Return the [X, Y] coordinate for the center point of the cell that contains the specified text.  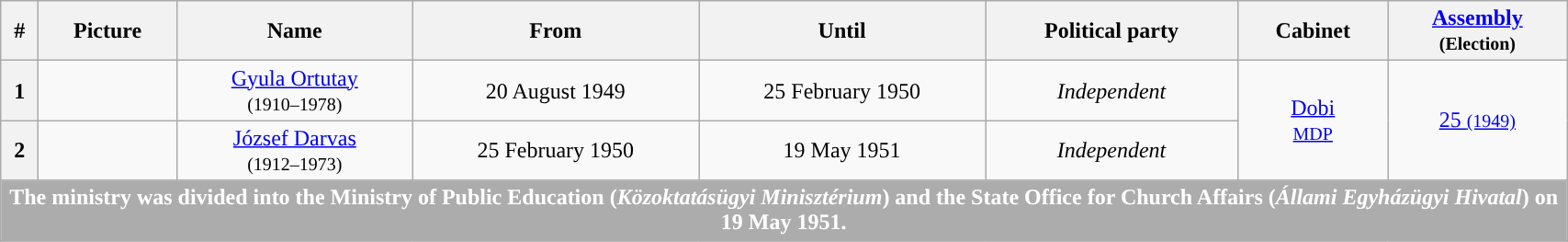
20 August 1949 [556, 90]
Until [842, 31]
Cabinet [1313, 31]
19 May 1951 [842, 151]
2 [20, 151]
DobiMDP [1313, 121]
Name [295, 31]
Political party [1111, 31]
# [20, 31]
Gyula Ortutay(1910–1978) [295, 90]
25 (1949) [1477, 121]
1 [20, 90]
Picture [108, 31]
József Darvas(1912–1973) [295, 151]
Assembly(Election) [1477, 31]
From [556, 31]
